Provide the [X, Y] coordinate of the cell's center where the given text is located.  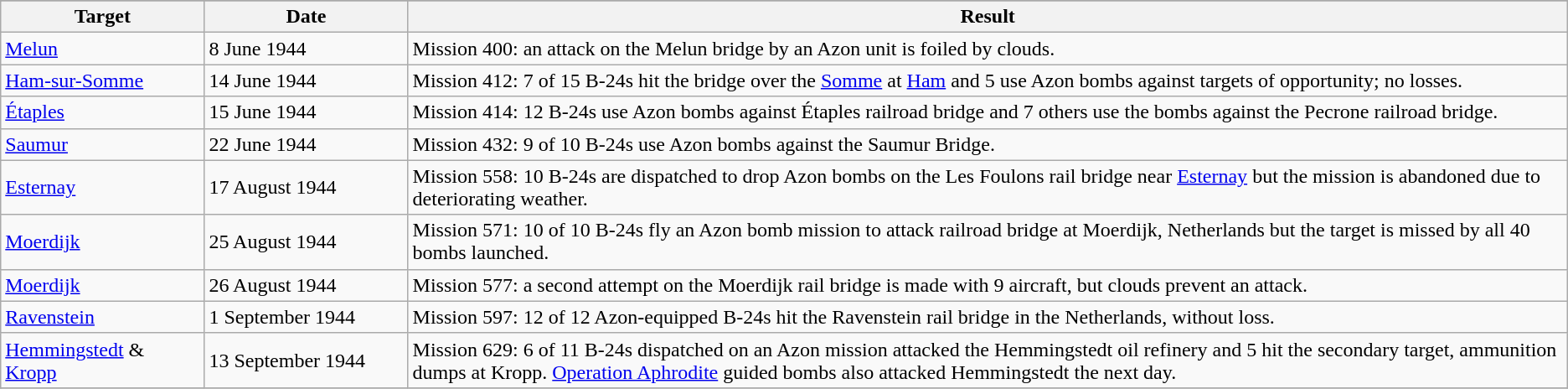
Mission 432: 9 of 10 B-24s use Azon bombs against the Saumur Bridge. [988, 144]
15 June 1944 [307, 112]
Ravenstein [102, 317]
Hemmingstedt & Kropp [102, 360]
Mission 400: an attack on the Melun bridge by an Azon unit is foiled by clouds. [988, 49]
8 June 1944 [307, 49]
22 June 1944 [307, 144]
Esternay [102, 188]
Date [307, 17]
14 June 1944 [307, 80]
13 September 1944 [307, 360]
Melun [102, 49]
Mission 414: 12 B-24s use Azon bombs against Étaples railroad bridge and 7 others use the bombs against the Pecrone railroad bridge. [988, 112]
Mission 597: 12 of 12 Azon-equipped B-24s hit the Ravenstein rail bridge in the Netherlands, without loss. [988, 317]
1 September 1944 [307, 317]
Mission 577: a second attempt on the Moerdijk rail bridge is made with 9 aircraft, but clouds prevent an attack. [988, 285]
26 August 1944 [307, 285]
Ham-sur-Somme [102, 80]
Target [102, 17]
25 August 1944 [307, 241]
Étaples [102, 112]
17 August 1944 [307, 188]
Result [988, 17]
Mission 412: 7 of 15 B-24s hit the bridge over the Somme at Ham and 5 use Azon bombs against targets of opportunity; no losses. [988, 80]
Saumur [102, 144]
